Return (x, y) of the center of cell containing provided text 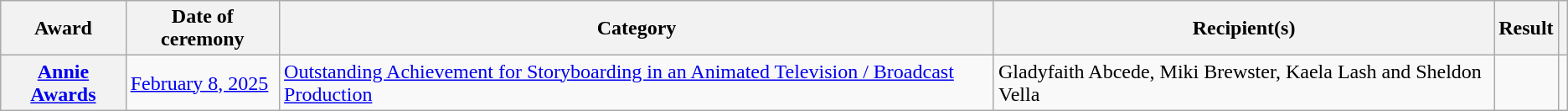
Category (637, 29)
Award (64, 29)
Outstanding Achievement for Storyboarding in an Animated Television / Broadcast Production (637, 82)
Date of ceremony (203, 29)
February 8, 2025 (203, 82)
Result (1526, 29)
Gladyfaith Abcede, Miki Brewster, Kaela Lash and Sheldon Vella (1243, 82)
Annie Awards (64, 82)
Recipient(s) (1243, 29)
